Capture the cell that displays the provided text and extract its [x, y] central coordinate. 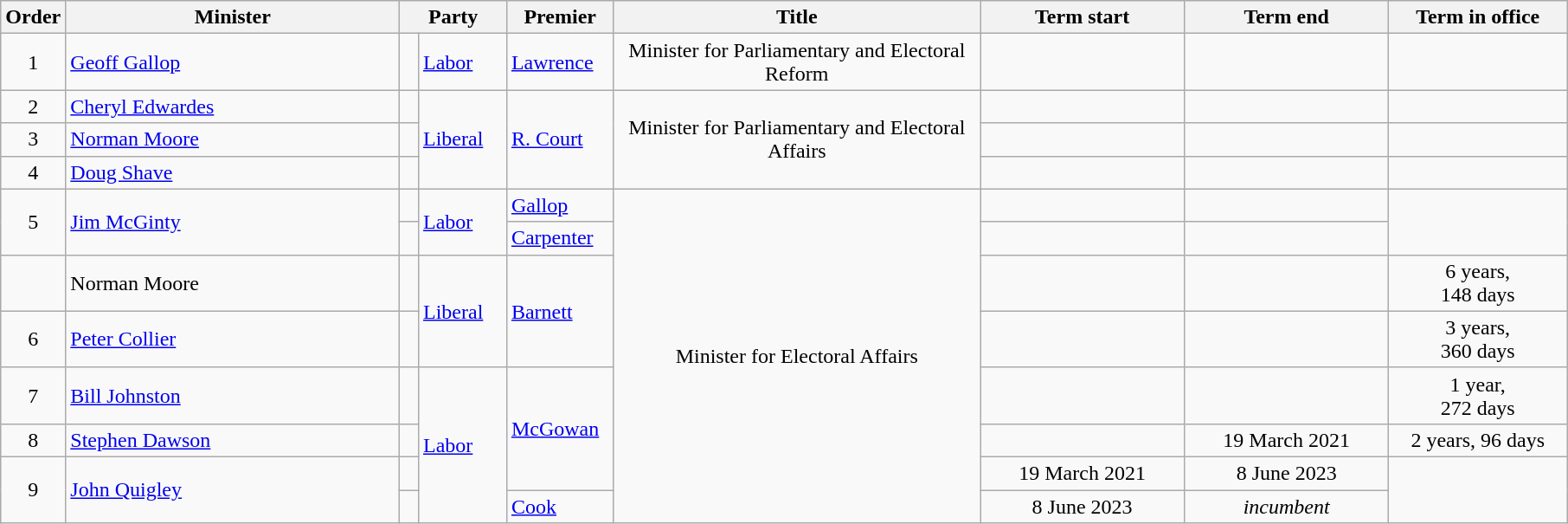
2 years, 96 days [1478, 440]
4 [33, 172]
Bill Johnston [233, 395]
Carpenter [560, 238]
Cheryl Edwardes [233, 107]
Title [797, 17]
Order [33, 17]
Term in office [1478, 17]
Minister [233, 17]
3 [33, 139]
2 [33, 107]
Minister for Parliamentary and Electoral Reform [797, 62]
1 [33, 62]
6 [33, 340]
Term end [1287, 17]
5 [33, 222]
7 [33, 395]
John Quigley [233, 489]
Barnett [560, 311]
Peter Collier [233, 340]
Term start [1083, 17]
incumbent [1287, 507]
Party [453, 17]
Gallop [560, 205]
McGowan [560, 428]
Lawrence [560, 62]
9 [33, 489]
Cook [560, 507]
8 [33, 440]
3 years, 360 days [1478, 340]
Geoff Gallop [233, 62]
Minister for Electoral Affairs [797, 356]
Minister for Parliamentary and Electoral Affairs [797, 139]
6 years,148 days [1478, 282]
Jim McGinty [233, 222]
Premier [560, 17]
Doug Shave [233, 172]
Stephen Dawson [233, 440]
R. Court [560, 139]
1 year, 272 days [1478, 395]
